Find where the given text appears and provide that cell's center as [x, y] coordinate. 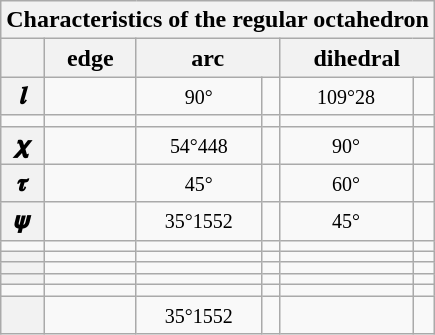
arc [208, 58]
𝟁 [23, 221]
dihedral [356, 58]
54°448 [198, 145]
109°28 [346, 96]
Characteristics of the regular octahedron [218, 20]
𝟀 [23, 145]
60° [346, 183]
edge [90, 58]
𝒍 [23, 96]
𝝉 [23, 183]
